Identify which cell holds the provided text, then report its (X, Y) central coordinate. 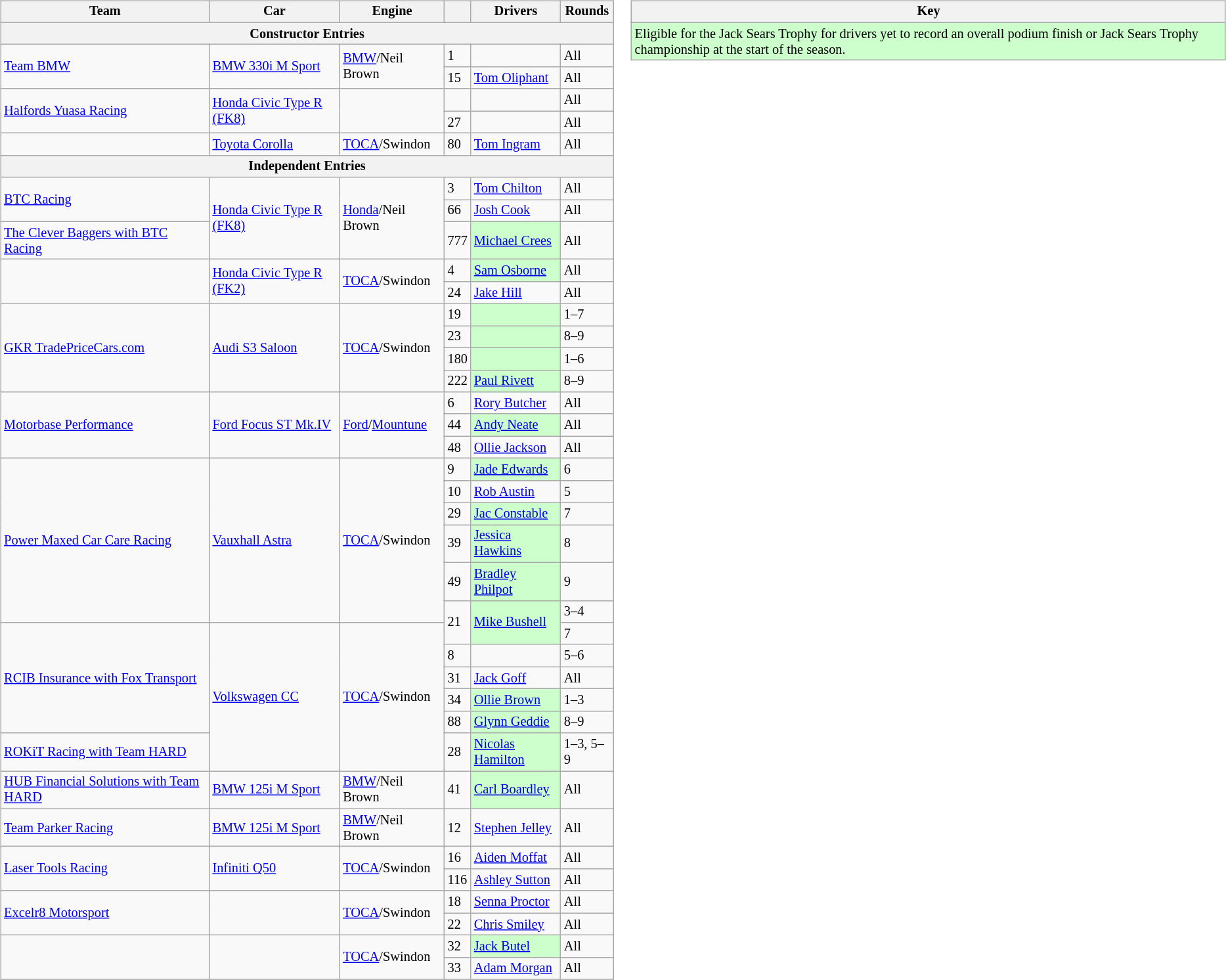
Jack Goff (516, 678)
66 (458, 211)
Halfords Yuasa Racing (105, 110)
Josh Cook (516, 211)
1–6 (587, 359)
Rob Austin (516, 491)
Team BMW (105, 67)
Rory Butcher (516, 403)
Engine (391, 12)
Honda Civic Type R (FK2) (274, 281)
Audi S3 Saloon (274, 348)
48 (458, 447)
1 (458, 56)
Team Parker Racing (105, 828)
Excelr8 Motorsport (105, 913)
Tom Ingram (516, 145)
1–3 (587, 700)
24 (458, 293)
Andy Neate (516, 425)
27 (458, 122)
15 (458, 78)
10 (458, 491)
Glynn Geddie (516, 722)
41 (458, 790)
Bradley Philpot (516, 581)
49 (458, 581)
Motorbase Performance (105, 426)
Michael Crees (516, 240)
3–4 (587, 612)
16 (458, 858)
Chris Smiley (516, 924)
1–7 (587, 315)
Mike Bushell (516, 623)
180 (458, 359)
12 (458, 828)
Drivers (516, 12)
Jessica Hawkins (516, 544)
Laser Tools Racing (105, 868)
GKR TradePriceCars.com (105, 348)
RCIB Insurance with Fox Transport (105, 678)
21 (458, 623)
Jake Hill (516, 293)
23 (458, 337)
Independent Entries (307, 166)
1–3, 5–9 (587, 752)
34 (458, 700)
Rounds (587, 12)
222 (458, 381)
Jade Edwards (516, 470)
Team (105, 12)
116 (458, 880)
19 (458, 315)
Ollie Jackson (516, 447)
33 (458, 968)
Car (274, 12)
28 (458, 752)
18 (458, 902)
Constructor Entries (307, 33)
22 (458, 924)
4 (458, 271)
39 (458, 544)
Ashley Sutton (516, 880)
Paul Rivett (516, 381)
Key (929, 12)
3 (458, 189)
31 (458, 678)
Ford Focus ST Mk.IV (274, 426)
Vauxhall Astra (274, 541)
44 (458, 425)
Ollie Brown (516, 700)
The Clever Baggers with BTC Racing (105, 240)
777 (458, 240)
29 (458, 514)
Jack Butel (516, 947)
Power Maxed Car Care Racing (105, 541)
Ford/Mountune (391, 426)
88 (458, 722)
Stephen Jelley (516, 828)
Sam Osborne (516, 271)
Tom Oliphant (516, 78)
Nicolas Hamilton (516, 752)
Tom Chilton (516, 189)
ROKiT Racing with Team HARD (105, 752)
Adam Morgan (516, 968)
Infiniti Q50 (274, 868)
Carl Boardley (516, 790)
Jac Constable (516, 514)
Aiden Moffat (516, 858)
Senna Proctor (516, 902)
Volkswagen CC (274, 697)
BMW 330i M Sport (274, 67)
Honda/Neil Brown (391, 218)
5–6 (587, 656)
Eligible for the Jack Sears Trophy for drivers yet to record an overall podium finish or Jack Sears Trophy championship at the start of the season. (929, 41)
HUB Financial Solutions with Team HARD (105, 790)
BTC Racing (105, 200)
5 (587, 491)
80 (458, 145)
Toyota Corolla (274, 145)
32 (458, 947)
